Output the (X, Y) coordinate of the center of the cell containing the given text.  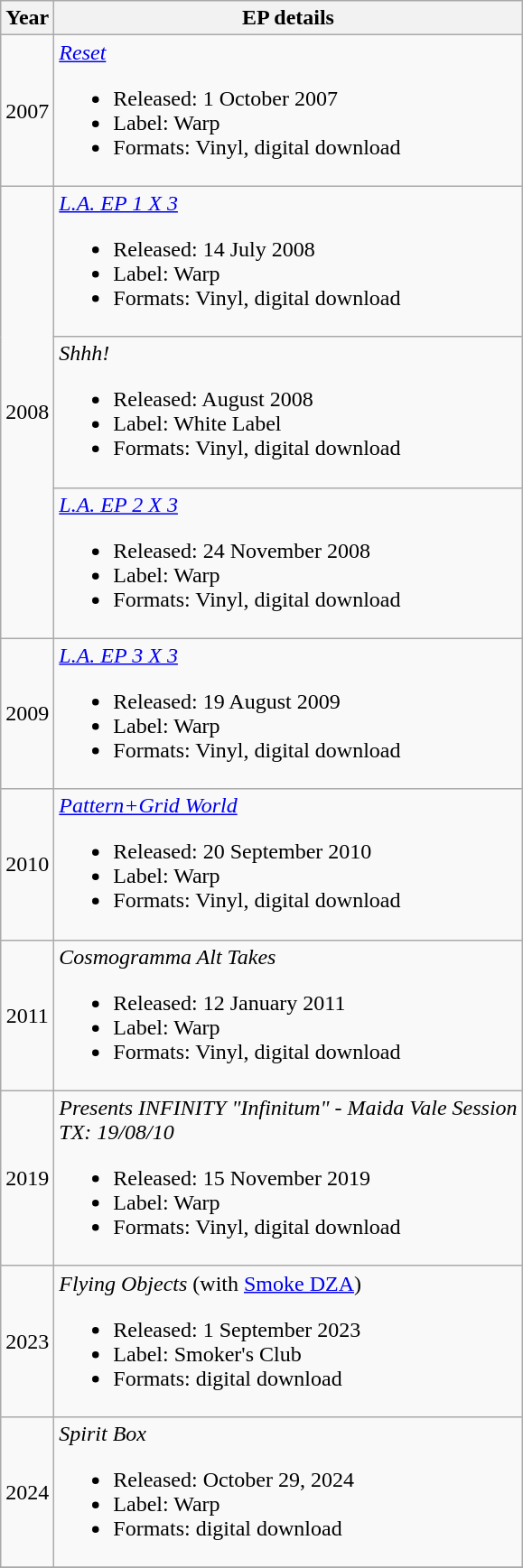
EP details (288, 18)
ResetReleased: 1 October 2007Label: WarpFormats: Vinyl, digital download (288, 110)
Pattern+Grid WorldReleased: 20 September 2010Label: WarpFormats: Vinyl, digital download (288, 865)
2010 (27, 865)
Year (27, 18)
Shhh!Released: August 2008Label: White LabelFormats: Vinyl, digital download (288, 412)
2009 (27, 713)
L.A. EP 1 X 3Released: 14 July 2008Label: WarpFormats: Vinyl, digital download (288, 262)
Cosmogramma Alt TakesReleased: 12 January 2011Label: WarpFormats: Vinyl, digital download (288, 1015)
2007 (27, 110)
2024 (27, 1491)
Presents INFINITY "Infinitum" - Maida Vale SessionTX: 19/08/10Released: 15 November 2019Label: WarpFormats: Vinyl, digital download (288, 1178)
Spirit BoxReleased: October 29, 2024Label: WarpFormats: digital download (288, 1491)
L.A. EP 3 X 3Released: 19 August 2009Label: WarpFormats: Vinyl, digital download (288, 713)
2023 (27, 1341)
2019 (27, 1178)
Flying Objects (with Smoke DZA)Released: 1 September 2023Label: Smoker's ClubFormats: digital download (288, 1341)
2008 (27, 412)
2011 (27, 1015)
L.A. EP 2 X 3Released: 24 November 2008Label: WarpFormats: Vinyl, digital download (288, 563)
